Detect which cell encompasses the target text, then output its (X, Y) center coordinate. 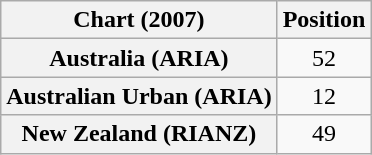
Position (324, 20)
49 (324, 134)
New Zealand (RIANZ) (139, 134)
12 (324, 96)
52 (324, 58)
Australia (ARIA) (139, 58)
Chart (2007) (139, 20)
Australian Urban (ARIA) (139, 96)
